Search for the cell housing the specified text and yield its (X, Y) center coordinate. 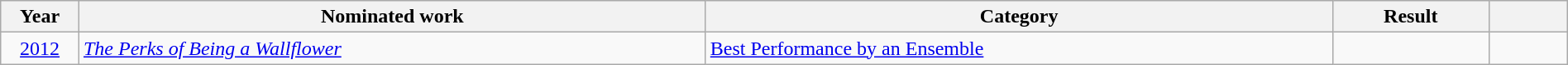
Category (1019, 17)
Result (1411, 17)
Nominated work (392, 17)
2012 (40, 48)
Best Performance by an Ensemble (1019, 48)
Year (40, 17)
The Perks of Being a Wallflower (392, 48)
